Locate the cell with the specified text and output its (X, Y) center coordinate. 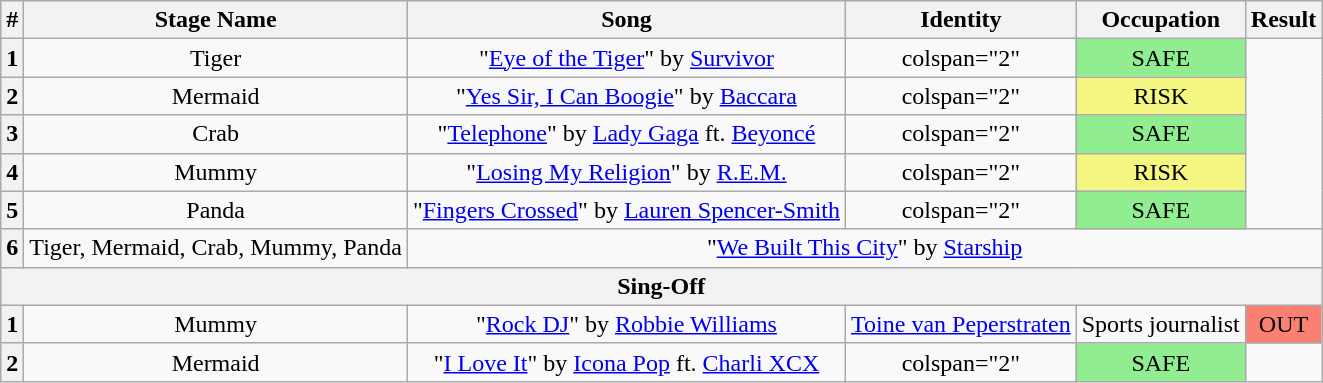
# (12, 20)
"Eye of the Tiger" by Survivor (626, 58)
Sing-Off (662, 286)
"Yes Sir, I Can Boogie" by Baccara (626, 96)
Toine van Peperstraten (962, 324)
Result (1283, 20)
6 (12, 248)
"I Love It" by Icona Pop ft. Charli XCX (626, 362)
4 (12, 172)
"Rock DJ" by Robbie Williams (626, 324)
Occupation (1160, 20)
3 (12, 134)
Song (626, 20)
OUT (1283, 324)
Sports journalist (1160, 324)
Panda (216, 210)
Stage Name (216, 20)
Crab (216, 134)
Tiger (216, 58)
"We Built This City" by Starship (864, 248)
Identity (962, 20)
"Telephone" by Lady Gaga ft. Beyoncé (626, 134)
5 (12, 210)
Tiger, Mermaid, Crab, Mummy, Panda (216, 248)
"Fingers Crossed" by Lauren Spencer-Smith (626, 210)
"Losing My Religion" by R.E.M. (626, 172)
